Determine the (x, y) coordinate at the center of the cell enclosing the given text.  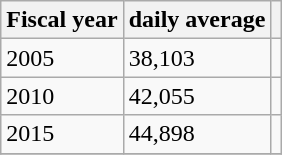
2015 (62, 134)
Fiscal year (62, 20)
44,898 (197, 134)
2010 (62, 96)
42,055 (197, 96)
2005 (62, 58)
daily average (197, 20)
38,103 (197, 58)
